For the text-containing cell, return its midpoint in (x, y) coordinate format. 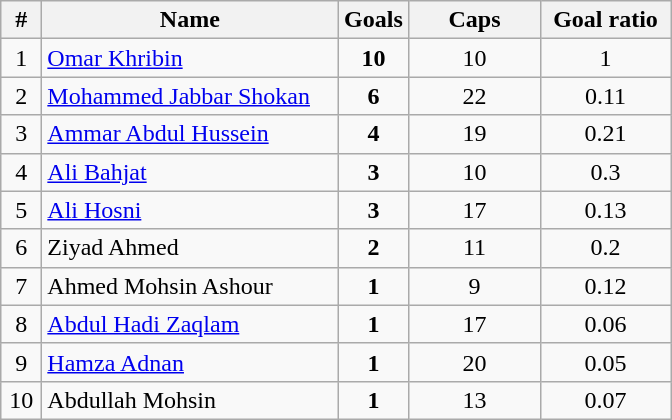
Ali Bahjat (190, 172)
Goals (374, 20)
Omar Khribin (190, 58)
Mohammed Jabbar Shokan (190, 96)
0.07 (606, 400)
Abdullah Mohsin (190, 400)
Ali Hosni (190, 210)
19 (474, 134)
11 (474, 248)
0.05 (606, 362)
# (22, 20)
Caps (474, 20)
0.3 (606, 172)
Hamza Adnan (190, 362)
20 (474, 362)
Abdul Hadi Zaqlam (190, 324)
8 (22, 324)
5 (22, 210)
13 (474, 400)
Goal ratio (606, 20)
0.21 (606, 134)
7 (22, 286)
Ziyad Ahmed (190, 248)
Name (190, 20)
Ammar Abdul Hussein (190, 134)
0.13 (606, 210)
0.11 (606, 96)
Ahmed Mohsin Ashour (190, 286)
22 (474, 96)
0.06 (606, 324)
0.12 (606, 286)
0.2 (606, 248)
